Return [x, y] of the center of cell containing provided text 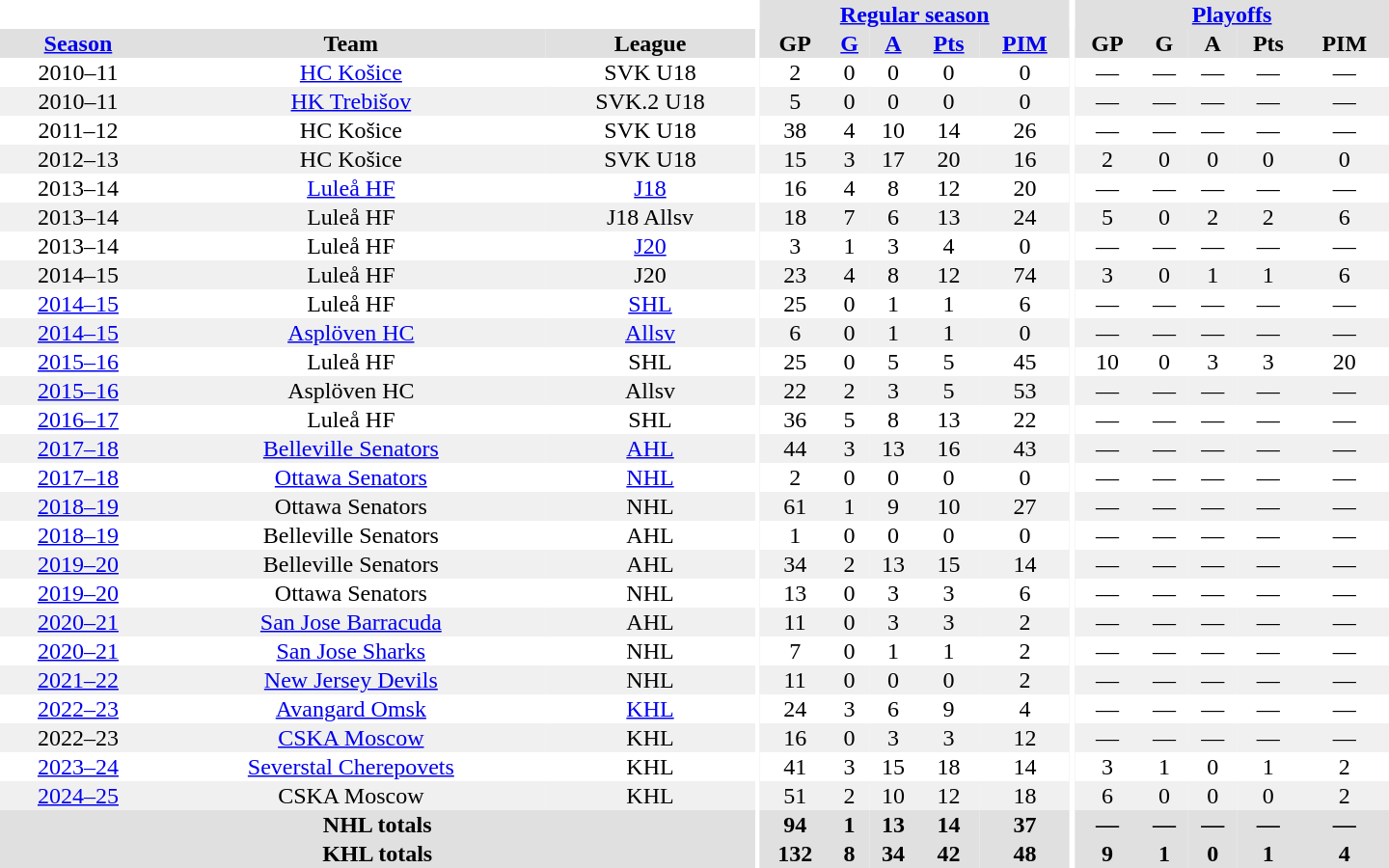
36 [795, 420]
132 [795, 854]
17 [893, 159]
HK Trebišov [351, 101]
J18 [650, 188]
2011–12 [78, 130]
2021–22 [78, 680]
23 [795, 275]
2023–24 [78, 767]
37 [1024, 825]
44 [795, 448]
SVK.2 U18 [650, 101]
KHL totals [377, 854]
Regular season [914, 14]
27 [1024, 506]
26 [1024, 130]
43 [1024, 448]
J18 Allsv [650, 217]
48 [1024, 854]
League [650, 43]
41 [795, 767]
61 [795, 506]
Severstal Cherepovets [351, 767]
38 [795, 130]
Season [78, 43]
Avangard Omsk [351, 709]
74 [1024, 275]
New Jersey Devils [351, 680]
42 [949, 854]
94 [795, 825]
2012–13 [78, 159]
2016–17 [78, 420]
53 [1024, 391]
NHL totals [377, 825]
51 [795, 796]
45 [1024, 362]
San Jose Sharks [351, 651]
Team [351, 43]
Playoffs [1232, 14]
San Jose Barracuda [351, 622]
2024–25 [78, 796]
